Pinpoint the cell where the given text exists, returning its [x, y] midpoint coordinate. 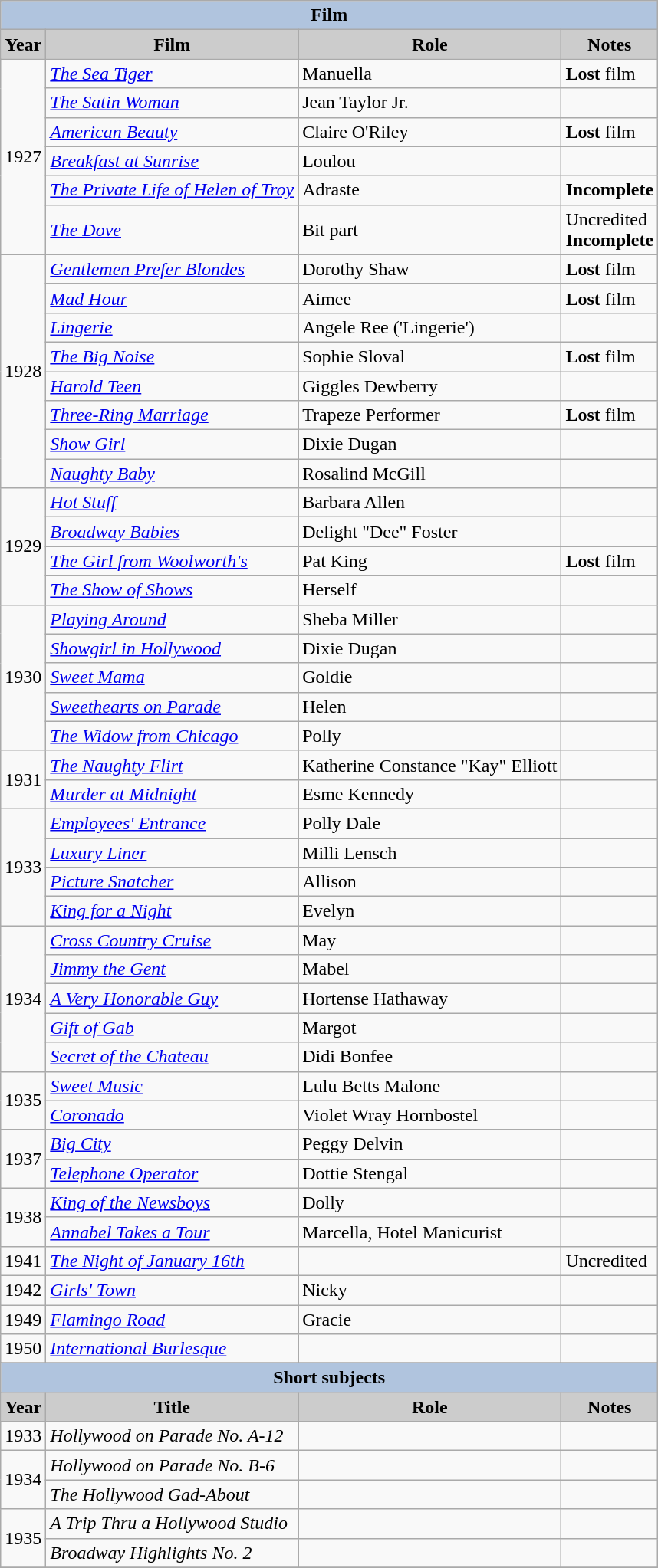
May [429, 940]
Esme Kennedy [429, 794]
1928 [23, 371]
Polly [429, 736]
Trapeze Performer [429, 415]
Gentlemen Prefer Blondes [172, 269]
Naughty Baby [172, 474]
Uncredited [610, 1261]
Sweethearts on Parade [172, 707]
The Hollywood Gad-About [172, 1494]
Lulu Betts Malone [429, 1086]
The Sea Tiger [172, 74]
The Satin Woman [172, 103]
Sophie Sloval [429, 356]
Jean Taylor Jr. [429, 103]
Mad Hour [172, 298]
The Dove [172, 230]
Nicky [429, 1290]
1931 [23, 779]
Murder at Midnight [172, 794]
The Night of January 16th [172, 1261]
Pat King [429, 561]
Luxury Liner [172, 853]
Rosalind McGill [429, 474]
Gracie [429, 1319]
Angele Ree ('Lingerie') [429, 327]
Didi Bonfee [429, 1057]
Allison [429, 882]
Showgirl in Hollywood [172, 648]
Violet Wray Hornbostel [429, 1115]
Coronado [172, 1115]
Barbara Allen [429, 503]
Employees' Entrance [172, 823]
Adraste [429, 190]
Herself [429, 590]
Mabel [429, 969]
Helen [429, 707]
1927 [23, 156]
1941 [23, 1261]
Big City [172, 1144]
Breakfast at Sunrise [172, 161]
Broadway Babies [172, 532]
Broadway Highlights No. 2 [172, 1553]
1949 [23, 1319]
Jimmy the Gent [172, 969]
Dolly [429, 1202]
A Very Honorable Guy [172, 999]
The Private Life of Helen of Troy [172, 190]
Katherine Constance "Kay" Elliott [429, 765]
King for a Night [172, 911]
Three-Ring Marriage [172, 415]
Marcella, Hotel Manicurist [429, 1232]
Lingerie [172, 327]
The Naughty Flirt [172, 765]
Cross Country Cruise [172, 940]
Delight "Dee" Foster [429, 532]
Peggy Delvin [429, 1144]
Short subjects [330, 1378]
Flamingo Road [172, 1319]
1930 [23, 677]
1950 [23, 1349]
Sweet Mama [172, 677]
Telephone Operator [172, 1173]
1937 [23, 1159]
Title [172, 1407]
Giggles Dewberry [429, 385]
Claire O'Riley [429, 132]
Show Girl [172, 444]
Hot Stuff [172, 503]
Incomplete [610, 190]
Manuella [429, 74]
Harold Teen [172, 385]
Goldie [429, 677]
1942 [23, 1290]
King of the Newsboys [172, 1202]
International Burlesque [172, 1349]
The Girl from Woolworth's [172, 561]
Hollywood on Parade No. A-12 [172, 1436]
Milli Lensch [429, 853]
Dottie Stengal [429, 1173]
Loulou [429, 161]
1938 [23, 1217]
Sweet Music [172, 1086]
Hollywood on Parade No. B-6 [172, 1465]
Polly Dale [429, 823]
1929 [23, 546]
American Beauty [172, 132]
UncreditedIncomplete [610, 230]
Margot [429, 1028]
Picture Snatcher [172, 882]
Evelyn [429, 911]
Bit part [429, 230]
Hortense Hathaway [429, 999]
Sheba Miller [429, 619]
The Widow from Chicago [172, 736]
Gift of Gab [172, 1028]
Girls' Town [172, 1290]
Aimee [429, 298]
A Trip Thru a Hollywood Studio [172, 1524]
The Big Noise [172, 356]
Dorothy Shaw [429, 269]
Secret of the Chateau [172, 1057]
Annabel Takes a Tour [172, 1232]
Playing Around [172, 619]
The Show of Shows [172, 590]
